Extract the [x, y] coordinate from the center of the cell holding the provided text.  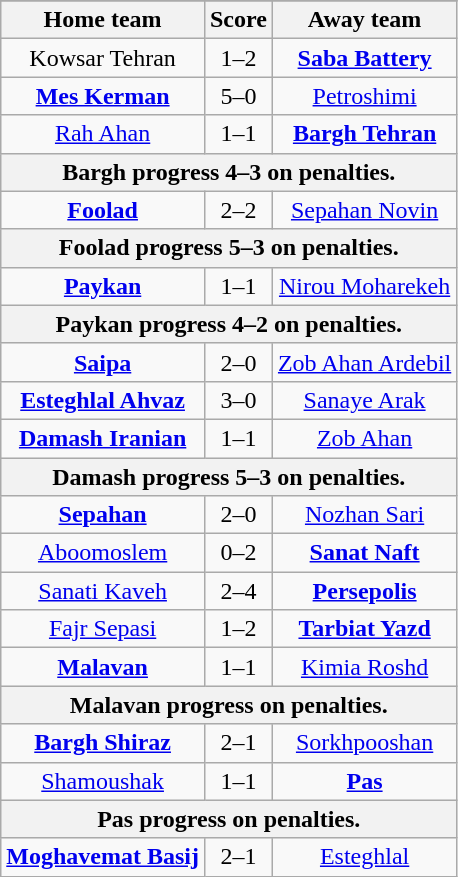
Zob Ahan Ardebil [364, 362]
Nirou Moharekeh [364, 286]
Paykan [103, 286]
Sorkhpooshan [364, 743]
Kowsar Tehran [103, 58]
Persepolis [364, 591]
Sepahan [103, 515]
Shamoushak [103, 781]
Sanaye Arak [364, 400]
Fajr Sepasi [103, 629]
Saipa [103, 362]
Score [238, 20]
Tarbiat Yazd [364, 629]
Home team [103, 20]
0–2 [238, 553]
2–2 [238, 210]
Damash progress 5–3 on penalties. [229, 477]
Esteghlal [364, 857]
Damash Iranian [103, 438]
Pas progress on penalties. [229, 819]
Moghavemat Basij [103, 857]
Esteghlal Ahvaz [103, 400]
Pas [364, 781]
Kimia Roshd [364, 667]
Aboomoslem [103, 553]
5–0 [238, 96]
Saba Battery [364, 58]
Zob Ahan [364, 438]
Bargh progress 4–3 on penalties. [229, 172]
3–0 [238, 400]
Nozhan Sari [364, 515]
Petroshimi [364, 96]
Bargh Shiraz [103, 743]
2–4 [238, 591]
Sepahan Novin [364, 210]
Foolad [103, 210]
Rah Ahan [103, 134]
Bargh Tehran [364, 134]
Foolad progress 5–3 on penalties. [229, 248]
Away team [364, 20]
Sanati Kaveh [103, 591]
Malavan progress on penalties. [229, 705]
Mes Kerman [103, 96]
Malavan [103, 667]
Sanat Naft [364, 553]
Paykan progress 4–2 on penalties. [229, 324]
